Provide the (X, Y) coordinate of the cell's center where the given text is located.  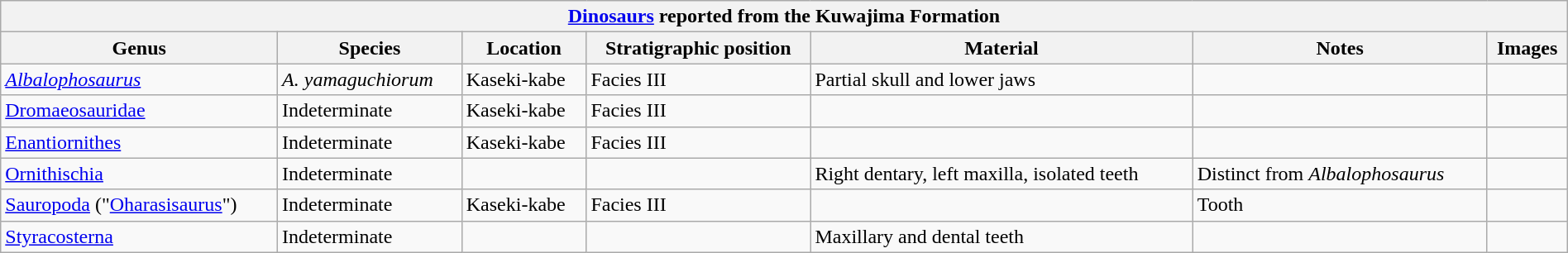
A. yamaguchiorum (370, 79)
Material (1002, 48)
Distinct from Albalophosaurus (1340, 174)
Albalophosaurus (139, 79)
Dinosaurs reported from the Kuwajima Formation (784, 17)
Dromaeosauridae (139, 111)
Right dentary, left maxilla, isolated teeth (1002, 174)
Enantiornithes (139, 142)
Partial skull and lower jaws (1002, 79)
Genus (139, 48)
Location (524, 48)
Species (370, 48)
Notes (1340, 48)
Maxillary and dental teeth (1002, 236)
Ornithischia (139, 174)
Sauropoda ("Oharasisaurus") (139, 205)
Styracosterna (139, 236)
Stratigraphic position (698, 48)
Images (1527, 48)
Tooth (1340, 205)
